From the cell containing the given text, extract its center point as (X, Y) coordinate. 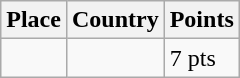
Points (202, 20)
Country (115, 20)
7 pts (202, 58)
Place (34, 20)
